Scan for the cell matching the given text and deliver its (X, Y) coordinate at center. 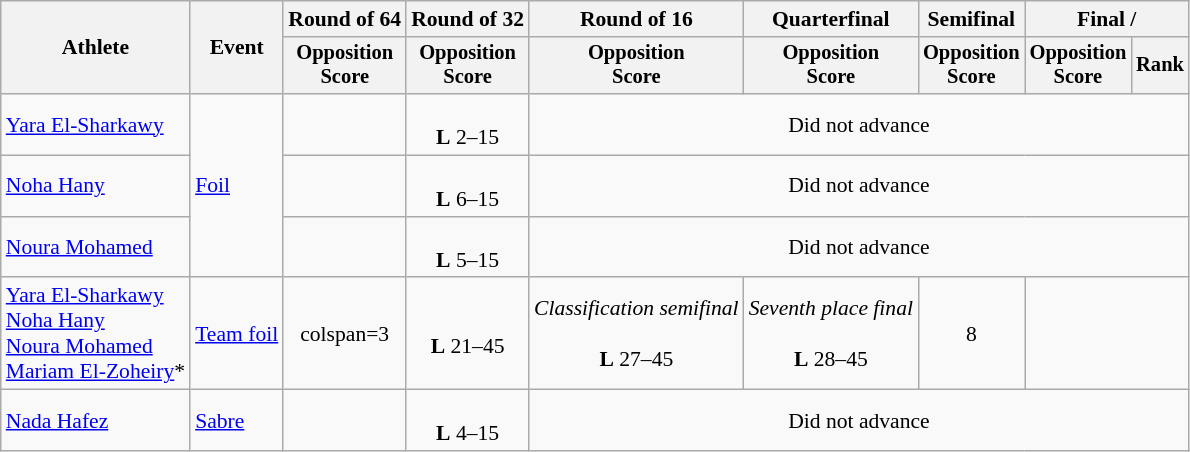
Quarterfinal (831, 19)
Nada Hafez (96, 420)
Seventh place finalL 28–45 (831, 334)
colspan=3 (344, 334)
Noha Hany (96, 186)
Rank (1160, 66)
L 6–15 (468, 186)
8 (972, 334)
Final / (1107, 19)
Sabre (236, 420)
Round of 16 (636, 19)
L 2–15 (468, 124)
Event (236, 48)
Round of 64 (344, 19)
L 5–15 (468, 248)
Classification semifinalL 27–45 (636, 334)
Yara El-SharkawyNoha HanyNoura MohamedMariam El-Zoheiry* (96, 334)
Yara El-Sharkawy (96, 124)
Round of 32 (468, 19)
Semifinal (972, 19)
Team foil (236, 334)
Athlete (96, 48)
Noura Mohamed (96, 248)
L 4–15 (468, 420)
L 21–45 (468, 334)
Foil (236, 186)
